Extract the [X, Y] coordinate from the center of the cell holding the provided text.  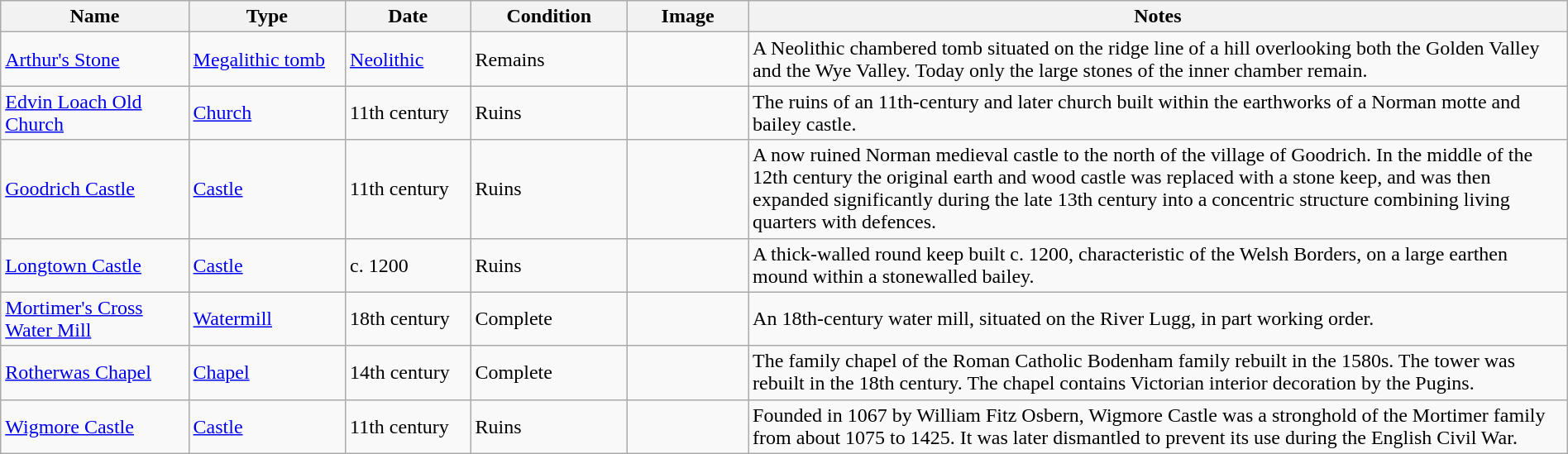
Arthur's Stone [94, 60]
Notes [1158, 17]
Image [688, 17]
Neolithic [409, 60]
14th century [409, 372]
Longtown Castle [94, 265]
Condition [549, 17]
The ruins of an 11th-century and later church built within the earthworks of a Norman motte and bailey castle. [1158, 112]
A thick-walled round keep built c. 1200, characteristic of the Welsh Borders, on a large earthen mound within a stonewalled bailey. [1158, 265]
Goodrich Castle [94, 189]
Watermill [266, 319]
Remains [549, 60]
Type [266, 17]
c. 1200 [409, 265]
Church [266, 112]
18th century [409, 319]
Rotherwas Chapel [94, 372]
Wigmore Castle [94, 427]
Mortimer's Cross Water Mill [94, 319]
Megalithic tomb [266, 60]
Edvin Loach Old Church [94, 112]
An 18th-century water mill, situated on the River Lugg, in part working order. [1158, 319]
Chapel [266, 372]
Date [409, 17]
Name [94, 17]
